Identify which cell holds the provided text, then report its [X, Y] central coordinate. 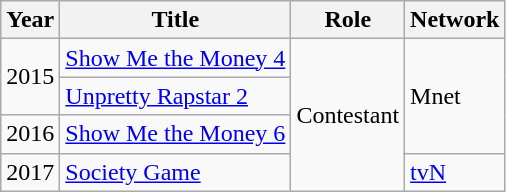
Title [176, 20]
2017 [30, 172]
tvN [455, 172]
2015 [30, 77]
Role [348, 20]
Network [455, 20]
Show Me the Money 4 [176, 58]
Show Me the Money 6 [176, 134]
Year [30, 20]
Contestant [348, 115]
Unpretty Rapstar 2 [176, 96]
Mnet [455, 96]
Society Game [176, 172]
2016 [30, 134]
